Detect which cell encompasses the target text, then output its (X, Y) center coordinate. 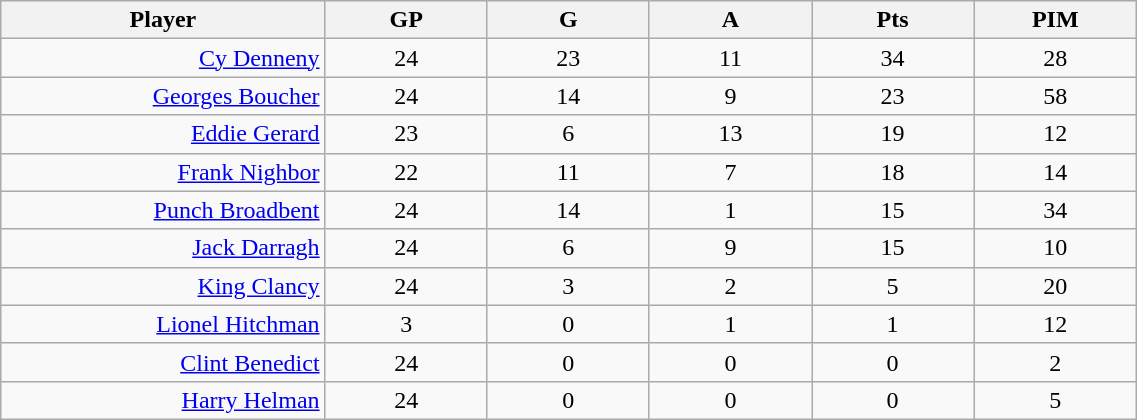
A (730, 20)
Lionel Hitchman (163, 324)
Frank Nighbor (163, 172)
19 (893, 134)
58 (1056, 96)
G (568, 20)
Eddie Gerard (163, 134)
Punch Broadbent (163, 210)
Jack Darragh (163, 248)
PIM (1056, 20)
Georges Boucher (163, 96)
28 (1056, 58)
7 (730, 172)
13 (730, 134)
GP (406, 20)
Pts (893, 20)
Clint Benedict (163, 362)
22 (406, 172)
Cy Denneny (163, 58)
18 (893, 172)
King Clancy (163, 286)
20 (1056, 286)
Harry Helman (163, 400)
10 (1056, 248)
Player (163, 20)
